Return (x, y) of the center of cell containing provided text 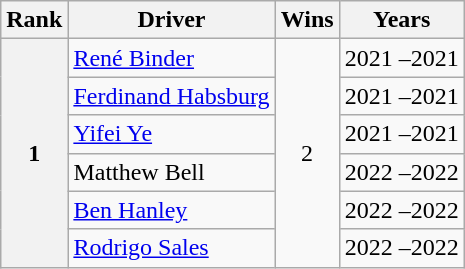
Rodrigo Sales (172, 248)
Driver (172, 20)
Wins (307, 20)
1 (34, 153)
2 (307, 153)
Ferdinand Habsburg (172, 96)
Rank (34, 20)
Matthew Bell (172, 172)
Ben Hanley (172, 210)
Years (402, 20)
Yifei Ye (172, 134)
René Binder (172, 58)
